Determine the (X, Y) coordinate at the center of the cell enclosing the given text.  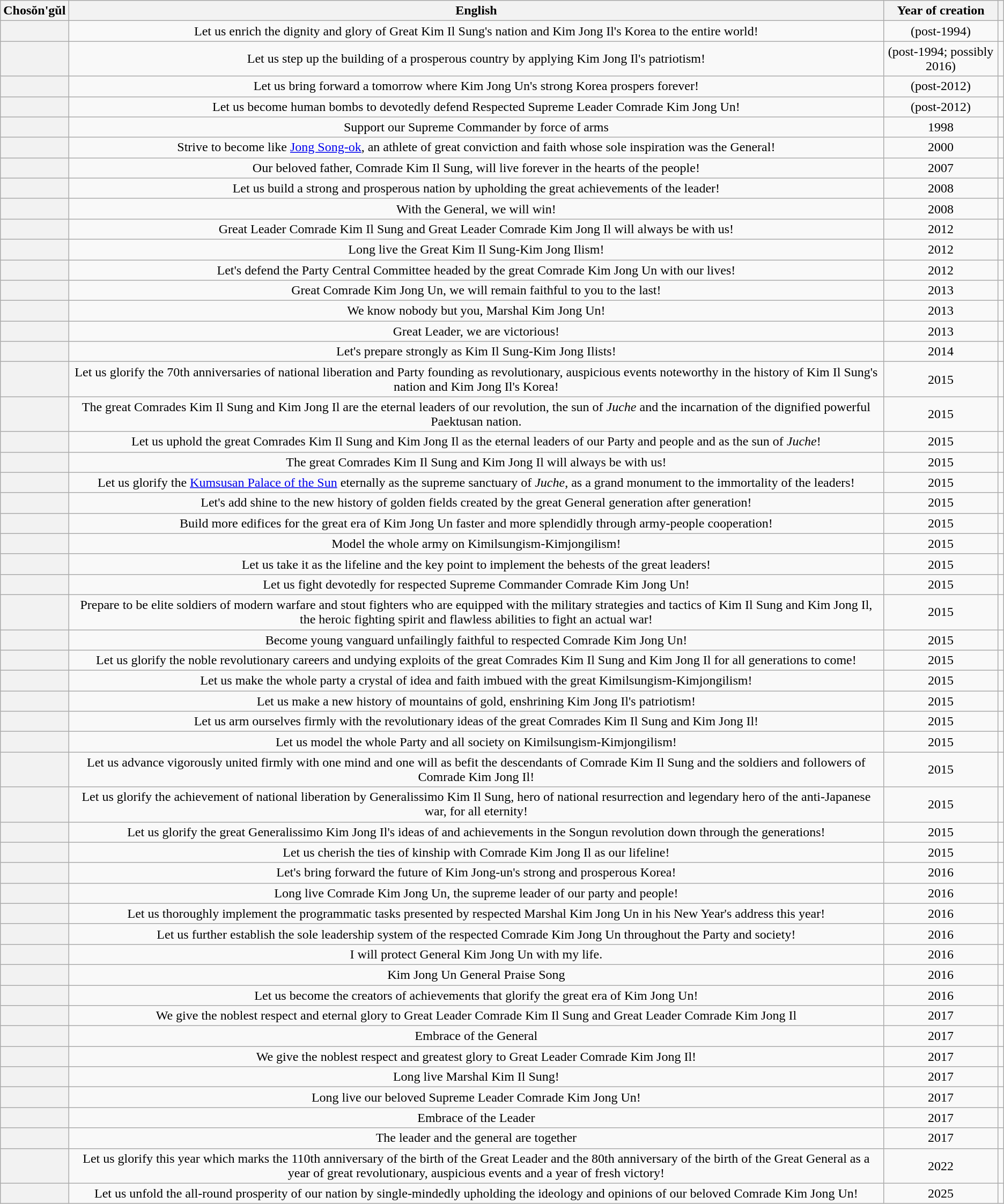
Let us take it as the lifeline and the key point to implement the behests of the great leaders! (476, 564)
The great Comrades Kim Il Sung and Kim Jong Il will always be with us! (476, 462)
Our beloved father, Comrade Kim Il Sung, will live forever in the hearts of the people! (476, 168)
Build more edifices for the great era of Kim Jong Un faster and more splendidly through army-people cooperation! (476, 523)
I will protect General Kim Jong Un with my life. (476, 954)
Embrace of the Leader (476, 1118)
Let us make the whole party a crystal of idea and faith imbued with the great Kimilsungism-Kimjongilism! (476, 681)
We know nobody but you, Marshal Kim Jong Un! (476, 311)
Let us glorify the Kumsusan Palace of the Sun eternally as the supreme sanctuary of Juche, as a grand monument to the immortality of the leaders! (476, 482)
We give the noblest respect and greatest glory to Great Leader Comrade Kim Jong Il! (476, 1057)
Let us model the whole Party and all society on Kimilsungism-Kimjongilism! (476, 742)
2022 (941, 1165)
Long live Comrade Kim Jong Un, the supreme leader of our party and people! (476, 893)
Let us become human bombs to devotedly defend Respected Supreme Leader Comrade Kim Jong Un! (476, 107)
Great Comrade Kim Jong Un, we will remain faithful to you to the last! (476, 291)
2014 (941, 352)
Let's defend the Party Central Committee headed by the great Comrade Kim Jong Un with our lives! (476, 270)
Let us arm ourselves firmly with the revolutionary ideas of the great Comrades Kim Il Sung and Kim Jong Il! (476, 722)
Let us step up the building of a prosperous country by applying Kim Jong Il's patriotism! (476, 59)
2000 (941, 147)
Kim Jong Un General Praise Song (476, 975)
Let us glorify the great Generalissimo Kim Jong Il's ideas of and achievements in the Songun revolution down through the generations! (476, 832)
Support our Supreme Commander by force of arms (476, 127)
Let us thoroughly implement the programmatic tasks presented by respected Marshal Kim Jong Un in his New Year's address this year! (476, 913)
Let's add shine to the new history of golden fields created by the great General generation after generation! (476, 503)
With the General, we will win! (476, 209)
Let us build a strong and prosperous nation by upholding the great achievements of the leader! (476, 188)
Let us uphold the great Comrades Kim Il Sung and Kim Jong Il as the eternal leaders of our Party and people and as the sun of Juche! (476, 442)
Let us bring forward a tomorrow where Kim Jong Un's strong Korea prospers forever! (476, 86)
Become young vanguard unfailingly faithful to respected Comrade Kim Jong Un! (476, 640)
2025 (941, 1193)
Let us cherish the ties of kinship with Comrade Kim Jong Il as our lifeline! (476, 852)
Let us become the creators of achievements that glorify the great era of Kim Jong Un! (476, 995)
We give the noblest respect and eternal glory to Great Leader Comrade Kim Il Sung and Great Leader Comrade Kim Jong Il (476, 1016)
2007 (941, 168)
1998 (941, 127)
(post-1994) (941, 31)
Long live our beloved Supreme Leader Comrade Kim Jong Un! (476, 1097)
Let us enrich the dignity and glory of Great Kim Il Sung's nation and Kim Jong Il's Korea to the entire world! (476, 31)
Let us make a new history of mountains of gold, enshrining Kim Jong Il's patriotism! (476, 701)
English (476, 11)
Great Leader, we are victorious! (476, 331)
Let's bring forward the future of Kim Jong-un's strong and prosperous Korea! (476, 873)
Long live Marshal Kim Il Sung! (476, 1077)
(post-1994; possibly 2016) (941, 59)
Great Leader Comrade Kim Il Sung and Great Leader Comrade Kim Jong Il will always be with us! (476, 229)
Strive to become like Jong Song-ok, an athlete of great conviction and faith whose sole inspiration was the General! (476, 147)
Year of creation (941, 11)
Chosŏn'gŭl (34, 11)
Embrace of the General (476, 1036)
Model the whole army on Kimilsungism-Kimjongilism! (476, 544)
Let us further establish the sole leadership system of the respected Comrade Kim Jong Un throughout the Party and society! (476, 934)
Let's prepare strongly as Kim Il Sung-Kim Jong Ilists! (476, 352)
The leader and the general are together (476, 1138)
Let us unfold the all-round prosperity of our nation by single-mindedly upholding the ideology and opinions of our beloved Comrade Kim Jong Un! (476, 1193)
Let us glorify the noble revolutionary careers and undying exploits of the great Comrades Kim Il Sung and Kim Jong Il for all generations to come! (476, 660)
Long live the Great Kim Il Sung-Kim Jong Ilism! (476, 249)
Let us fight devotedly for respected Supreme Commander Comrade Kim Jong Un! (476, 584)
